Return (X, Y) of the center of cell containing provided text 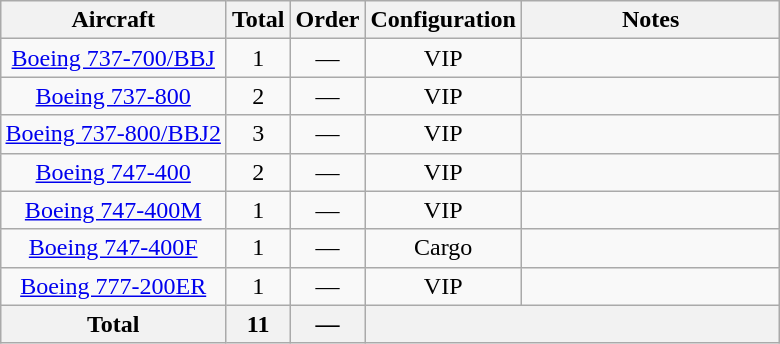
Boeing 777-200ER (113, 286)
Boeing 737-700/BBJ (113, 58)
Configuration (443, 20)
Notes (650, 20)
Boeing 747-400F (113, 248)
Aircraft (113, 20)
Boeing 747-400M (113, 210)
Boeing 737-800/BBJ2 (113, 134)
Boeing 747-400 (113, 172)
Cargo (443, 248)
3 (258, 134)
11 (258, 324)
Boeing 737-800 (113, 96)
Order (328, 20)
